Capture the cell that displays the provided text and extract its [X, Y] central coordinate. 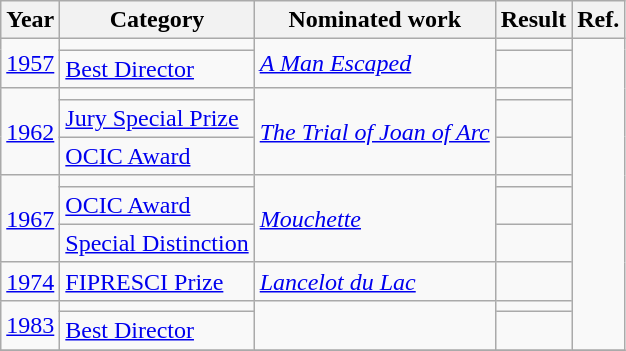
Special Distinction [157, 243]
Mouchette [374, 218]
1962 [30, 132]
Result [533, 20]
Category [157, 20]
Ref. [598, 20]
1974 [30, 281]
The Trial of Joan of Arc [374, 132]
Year [30, 20]
1967 [30, 218]
Jury Special Prize [157, 118]
1957 [30, 64]
Nominated work [374, 20]
Lancelot du Lac [374, 281]
A Man Escaped [374, 64]
1983 [30, 324]
FIPRESCI Prize [157, 281]
